Determine the (X, Y) coordinate at the center of the cell enclosing the given text.  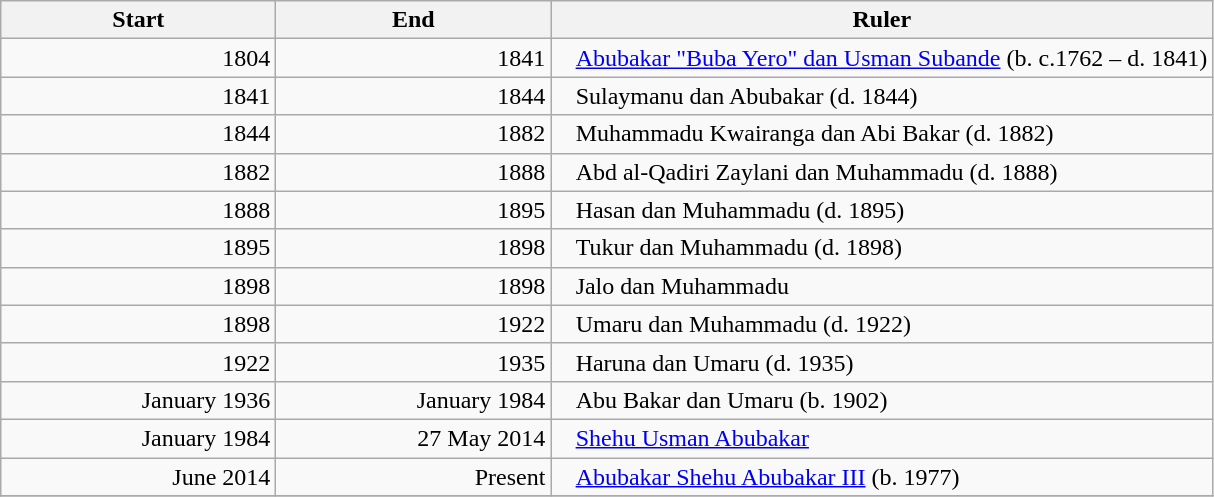
Tukur dan Muhammadu (d. 1898) (882, 248)
Abd al-Qadiri Zaylani dan Muhammadu (d. 1888) (882, 172)
June 2014 (138, 477)
Abu Bakar dan Umaru (b. 1902) (882, 400)
27 May 2014 (414, 438)
January 1936 (138, 400)
1804 (138, 58)
Muhammadu Kwairanga dan Abi Bakar (d. 1882) (882, 134)
Abubakar Shehu Abubakar III (b. 1977) (882, 477)
1935 (414, 362)
Shehu Usman Abubakar (882, 438)
Start (138, 20)
Abubakar "Buba Yero" dan Usman Subande (b. c.1762 – d. 1841) (882, 58)
Sulaymanu dan Abubakar (d. 1844) (882, 96)
End (414, 20)
Hasan dan Muhammadu (d. 1895) (882, 210)
Ruler (882, 20)
Haruna dan Umaru (d. 1935) (882, 362)
Umaru dan Muhammadu (d. 1922) (882, 324)
Jalo dan Muhammadu (882, 286)
Present (414, 477)
